Detect which cell encompasses the target text, then output its [x, y] center coordinate. 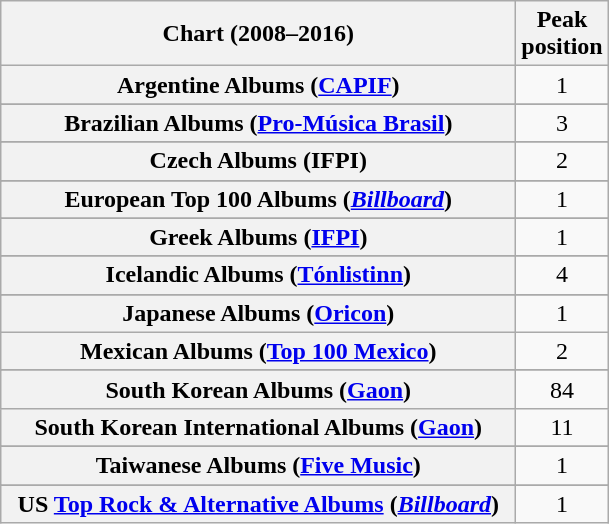
Japanese Albums (Oricon) [258, 313]
Mexican Albums (Top 100 Mexico) [258, 351]
Icelandic Albums (Tónlistinn) [258, 275]
European Top 100 Albums (Billboard) [258, 199]
4 [562, 275]
US Top Rock & Alternative Albums (Billboard) [258, 503]
Argentine Albums (CAPIF) [258, 85]
11 [562, 427]
84 [562, 389]
3 [562, 123]
South Korean International Albums (Gaon) [258, 427]
Brazilian Albums (Pro-Música Brasil) [258, 123]
Peakposition [562, 34]
Czech Albums (IFPI) [258, 161]
Chart (2008–2016) [258, 34]
South Korean Albums (Gaon) [258, 389]
Greek Albums (IFPI) [258, 237]
Taiwanese Albums (Five Music) [258, 465]
